Capture the cell that displays the provided text and extract its (x, y) central coordinate. 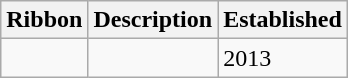
Description (153, 20)
Ribbon (44, 20)
2013 (283, 58)
Established (283, 20)
